Return (X, Y) of the center of cell containing provided text 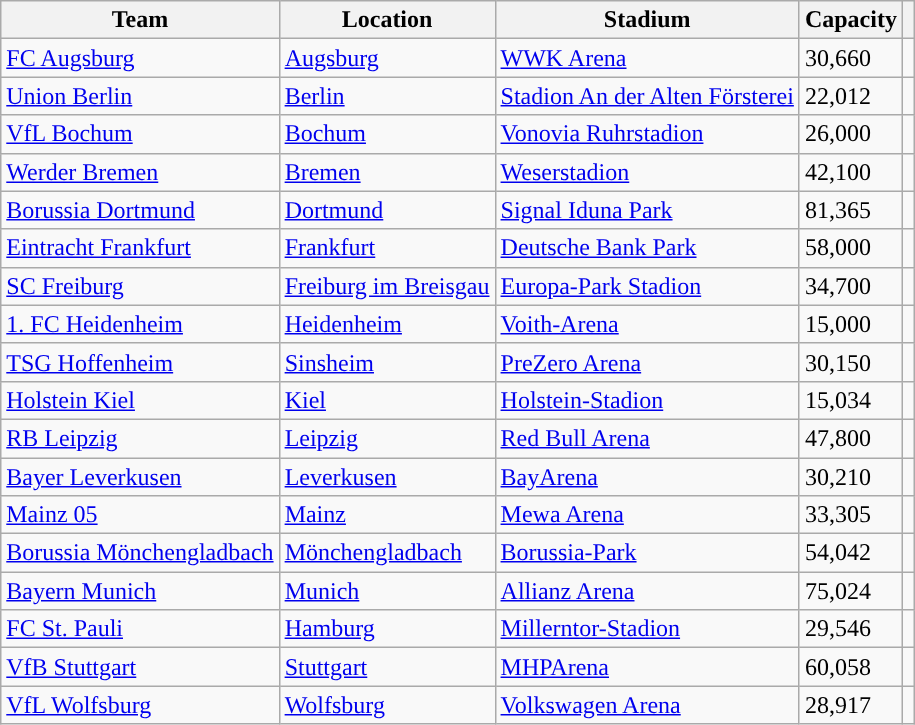
15,034 (850, 400)
Dortmund (387, 210)
Heidenheim (387, 324)
Location (387, 20)
Augsburg (387, 58)
Freiburg im Breisgau (387, 286)
Borussia-Park (647, 553)
Leipzig (387, 438)
Munich (387, 591)
RB Leipzig (140, 438)
Mönchengladbach (387, 553)
Voith-Arena (647, 324)
1. FC Heidenheim (140, 324)
FC Augsburg (140, 58)
Holstein-Stadion (647, 400)
VfL Wolfsburg (140, 705)
Weserstadion (647, 172)
Berlin (387, 96)
42,100 (850, 172)
Stuttgart (387, 667)
Mewa Arena (647, 515)
Signal Iduna Park (647, 210)
Volkswagen Arena (647, 705)
Mainz (387, 515)
Millerntor-Stadion (647, 629)
30,150 (850, 362)
PreZero Arena (647, 362)
75,024 (850, 591)
Mainz 05 (140, 515)
Hamburg (387, 629)
VfB Stuttgart (140, 667)
Bayern Munich (140, 591)
22,012 (850, 96)
Bochum (387, 134)
Borussia Dortmund (140, 210)
Kiel (387, 400)
Team (140, 20)
WWK Arena (647, 58)
Werder Bremen (140, 172)
Europa-Park Stadion (647, 286)
Capacity (850, 20)
Wolfsburg (387, 705)
Holstein Kiel (140, 400)
FC St. Pauli (140, 629)
Sinsheim (387, 362)
Vonovia Ruhrstadion (647, 134)
47,800 (850, 438)
Stadion An der Alten Försterei (647, 96)
28,917 (850, 705)
60,058 (850, 667)
30,660 (850, 58)
Borussia Mönchengladbach (140, 553)
Stadium (647, 20)
Leverkusen (387, 477)
MHPArena (647, 667)
Eintracht Frankfurt (140, 248)
81,365 (850, 210)
Red Bull Arena (647, 438)
26,000 (850, 134)
BayArena (647, 477)
33,305 (850, 515)
Allianz Arena (647, 591)
Frankfurt (387, 248)
SC Freiburg (140, 286)
Bremen (387, 172)
VfL Bochum (140, 134)
Union Berlin (140, 96)
15,000 (850, 324)
34,700 (850, 286)
58,000 (850, 248)
Deutsche Bank Park (647, 248)
Bayer Leverkusen (140, 477)
54,042 (850, 553)
30,210 (850, 477)
TSG Hoffenheim (140, 362)
29,546 (850, 629)
